Return the [X, Y] coordinate for the center point of the cell that contains the specified text.  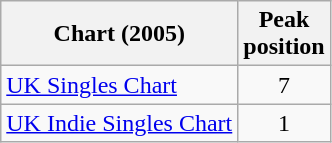
7 [284, 85]
Chart (2005) [120, 34]
Peakposition [284, 34]
1 [284, 123]
UK Singles Chart [120, 85]
UK Indie Singles Chart [120, 123]
